Identify which cell holds the provided text, then report its (x, y) central coordinate. 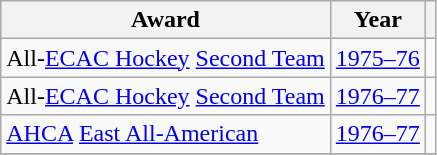
1975–76 (378, 58)
Award (166, 20)
Year (378, 20)
AHCA East All-American (166, 134)
